Identify which cell holds the provided text, then report its [x, y] central coordinate. 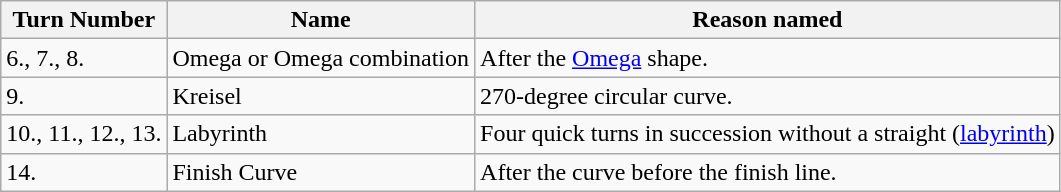
Finish Curve [321, 172]
Kreisel [321, 96]
Reason named [768, 20]
Name [321, 20]
6., 7., 8. [84, 58]
Omega or Omega combination [321, 58]
270-degree circular curve. [768, 96]
9. [84, 96]
14. [84, 172]
After the curve before the finish line. [768, 172]
Four quick turns in succession without a straight (labyrinth) [768, 134]
After the Omega shape. [768, 58]
10., 11., 12., 13. [84, 134]
Labyrinth [321, 134]
Turn Number [84, 20]
